Identify which cell holds the provided text, then report its [X, Y] central coordinate. 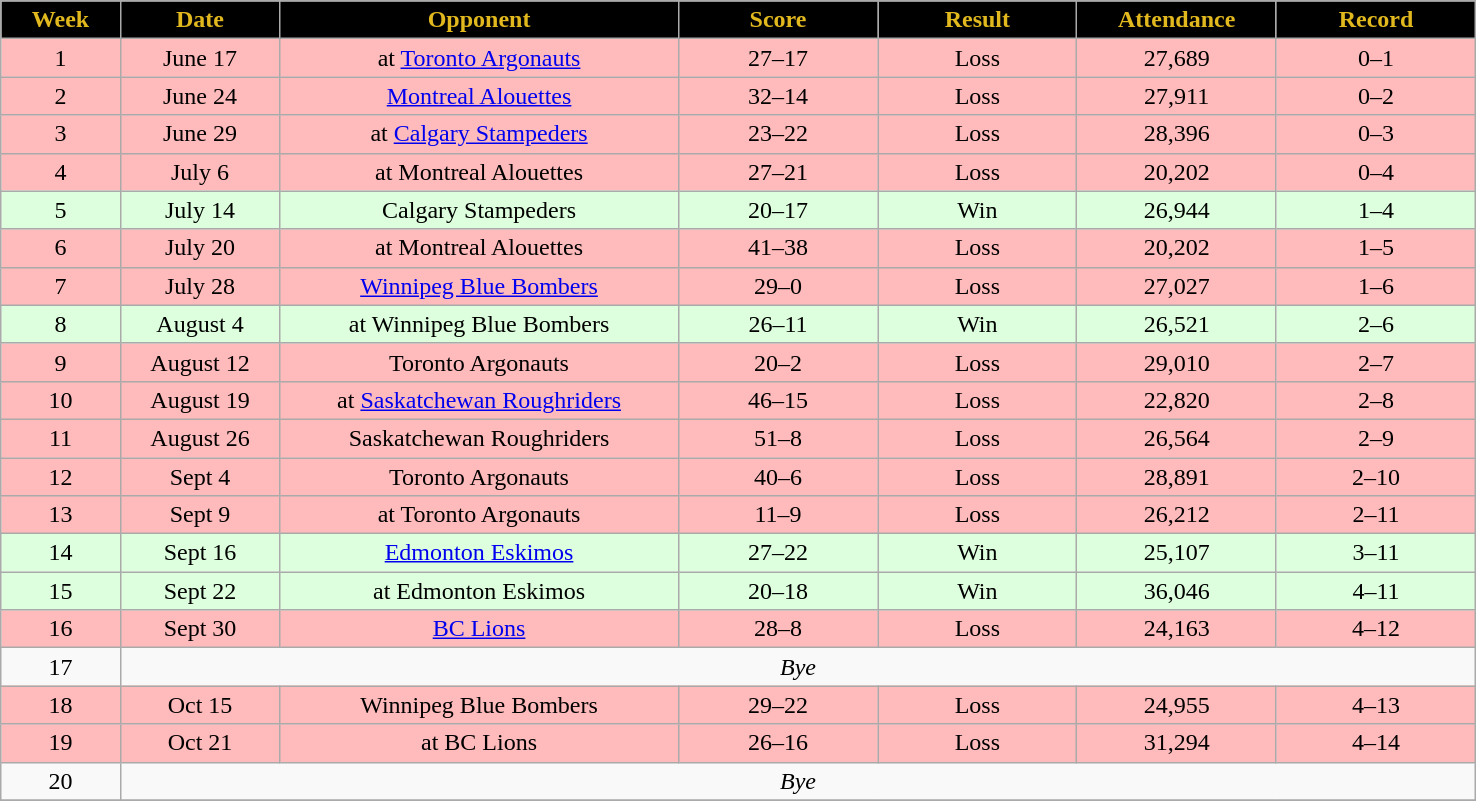
Sept 4 [200, 477]
Sept 16 [200, 553]
3 [61, 134]
26,944 [1176, 210]
July 6 [200, 172]
4–14 [1376, 743]
at Edmonton Eskimos [480, 591]
27–21 [778, 172]
at Winnipeg Blue Bombers [480, 324]
16 [61, 629]
6 [61, 248]
20–17 [778, 210]
26,212 [1176, 515]
June 17 [200, 58]
June 29 [200, 134]
Date [200, 20]
0–4 [1376, 172]
13 [61, 515]
4–13 [1376, 705]
24,163 [1176, 629]
23–22 [778, 134]
12 [61, 477]
29,010 [1176, 362]
29–0 [778, 286]
at Calgary Stampeders [480, 134]
20–2 [778, 362]
28,891 [1176, 477]
3–11 [1376, 553]
Montreal Alouettes [480, 96]
2–11 [1376, 515]
0–2 [1376, 96]
Record [1376, 20]
2–6 [1376, 324]
40–6 [778, 477]
31,294 [1176, 743]
1–5 [1376, 248]
27,689 [1176, 58]
2–8 [1376, 400]
Week [61, 20]
0–1 [1376, 58]
1–6 [1376, 286]
Opponent [480, 20]
14 [61, 553]
Score [778, 20]
2–7 [1376, 362]
41–38 [778, 248]
28–8 [778, 629]
Calgary Stampeders [480, 210]
27,911 [1176, 96]
August 12 [200, 362]
32–14 [778, 96]
5 [61, 210]
at BC Lions [480, 743]
July 20 [200, 248]
2–10 [1376, 477]
Result [978, 20]
15 [61, 591]
27–22 [778, 553]
8 [61, 324]
August 4 [200, 324]
2–9 [1376, 438]
Sept 22 [200, 591]
Edmonton Eskimos [480, 553]
Sept 9 [200, 515]
26,521 [1176, 324]
27,027 [1176, 286]
26,564 [1176, 438]
August 19 [200, 400]
46–15 [778, 400]
Sept 30 [200, 629]
1–4 [1376, 210]
22,820 [1176, 400]
27–17 [778, 58]
17 [61, 667]
20 [61, 781]
25,107 [1176, 553]
18 [61, 705]
Attendance [1176, 20]
29–22 [778, 705]
4–12 [1376, 629]
9 [61, 362]
1 [61, 58]
20–18 [778, 591]
4 [61, 172]
July 14 [200, 210]
0–3 [1376, 134]
Oct 21 [200, 743]
August 26 [200, 438]
11 [61, 438]
36,046 [1176, 591]
4–11 [1376, 591]
10 [61, 400]
19 [61, 743]
24,955 [1176, 705]
at Saskatchewan Roughriders [480, 400]
2 [61, 96]
28,396 [1176, 134]
7 [61, 286]
11–9 [778, 515]
June 24 [200, 96]
Saskatchewan Roughriders [480, 438]
Oct 15 [200, 705]
July 28 [200, 286]
51–8 [778, 438]
26–16 [778, 743]
BC Lions [480, 629]
26–11 [778, 324]
